Provide the [x, y] coordinate of the cell's center where the given text is located.  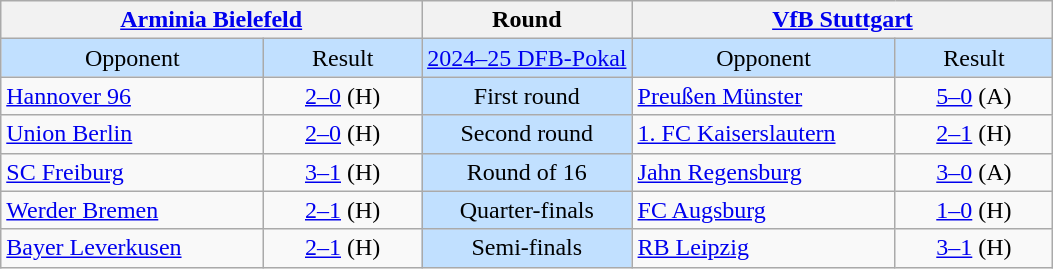
First round [527, 96]
Quarter-finals [527, 210]
2024–25 DFB-Pokal [527, 58]
Round of 16 [527, 172]
Hannover 96 [132, 96]
Semi-finals [527, 248]
Bayer Leverkusen [132, 248]
Werder Bremen [132, 210]
FC Augsburg [764, 210]
RB Leipzig [764, 248]
1–0 (H) [974, 210]
SC Freiburg [132, 172]
3–0 (A) [974, 172]
Arminia Bielefeld [212, 20]
5–0 (A) [974, 96]
1. FC Kaiserslautern [764, 134]
Union Berlin [132, 134]
Jahn Regensburg [764, 172]
Preußen Münster [764, 96]
Round [527, 20]
Second round [527, 134]
VfB Stuttgart [842, 20]
